Output the [X, Y] coordinate of the center of the cell containing the given text.  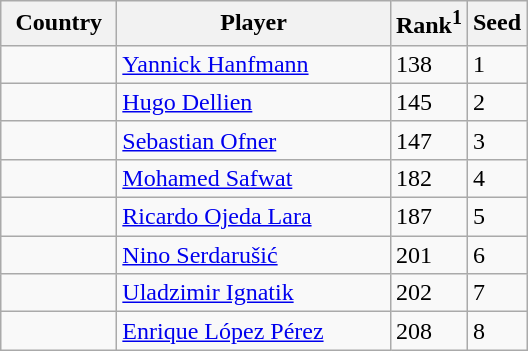
145 [428, 102]
4 [496, 178]
202 [428, 293]
Uladzimir Ignatik [254, 293]
182 [428, 178]
Player [254, 24]
Hugo Dellien [254, 102]
1 [496, 64]
138 [428, 64]
Mohamed Safwat [254, 178]
Ricardo Ojeda Lara [254, 217]
Country [59, 24]
Yannick Hanfmann [254, 64]
7 [496, 293]
147 [428, 140]
Enrique López Pérez [254, 331]
Seed [496, 24]
2 [496, 102]
201 [428, 255]
Rank1 [428, 24]
187 [428, 217]
208 [428, 331]
Sebastian Ofner [254, 140]
Nino Serdarušić [254, 255]
5 [496, 217]
3 [496, 140]
8 [496, 331]
6 [496, 255]
